Output the (X, Y) coordinate of the center of the cell containing the given text.  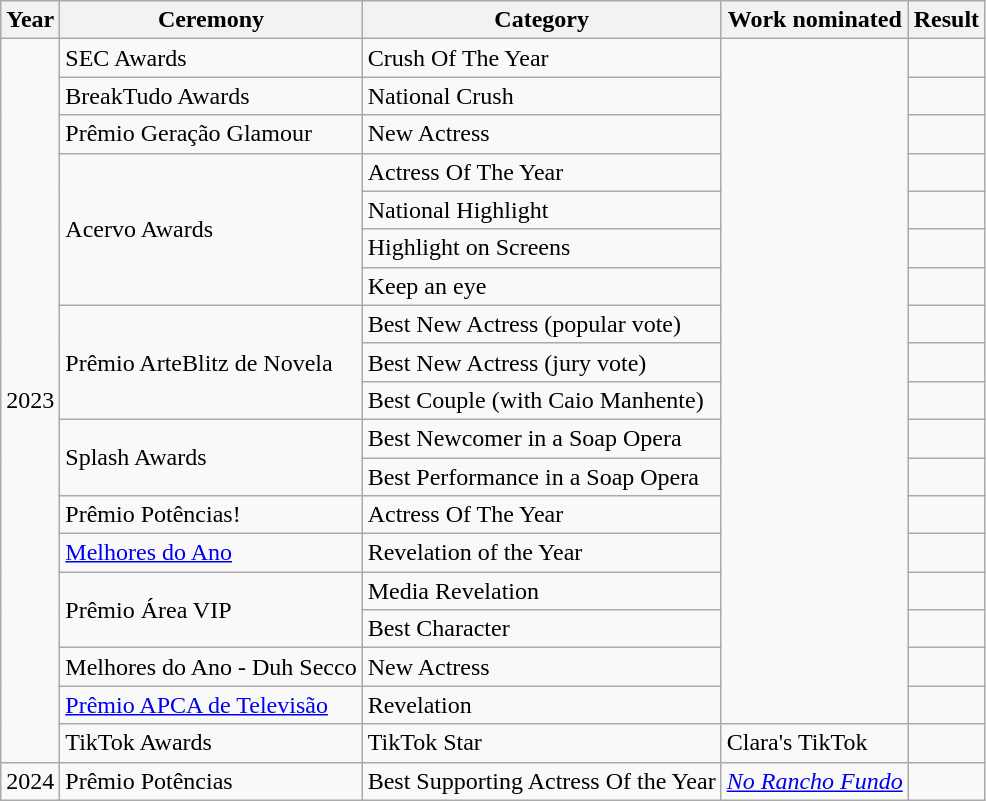
Best Newcomer in a Soap Opera (542, 438)
Melhores do Ano - Duh Secco (211, 667)
Keep an eye (542, 286)
TikTok Star (542, 743)
Prêmio Geração Glamour (211, 134)
Result (946, 20)
Revelation (542, 705)
SEC Awards (211, 58)
Best New Actress (jury vote) (542, 362)
2024 (30, 781)
Best Supporting Actress Of the Year (542, 781)
2023 (30, 400)
Ceremony (211, 20)
Clara's TikTok (814, 743)
Best Performance in a Soap Opera (542, 477)
Media Revelation (542, 591)
Melhores do Ano (211, 553)
Revelation of the Year (542, 553)
Best Character (542, 629)
Prêmio Potências! (211, 515)
Best New Actress (popular vote) (542, 324)
National Crush (542, 96)
Splash Awards (211, 457)
Prêmio Área VIP (211, 610)
Category (542, 20)
Prêmio Potências (211, 781)
National Highlight (542, 210)
Work nominated (814, 20)
Highlight on Screens (542, 248)
No Rancho Fundo (814, 781)
Prêmio APCA de Televisão (211, 705)
Prêmio ArteBlitz de Novela (211, 362)
Best Couple (with Caio Manhente) (542, 400)
Year (30, 20)
Crush Of The Year (542, 58)
Acervo Awards (211, 229)
BreakTudo Awards (211, 96)
TikTok Awards (211, 743)
